Determine the (x, y) coordinate at the center of the cell enclosing the given text.  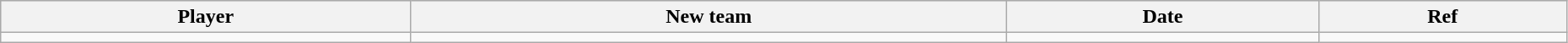
Ref (1442, 17)
Date (1162, 17)
Player (206, 17)
New team (709, 17)
